Detect which cell encompasses the target text, then output its (x, y) center coordinate. 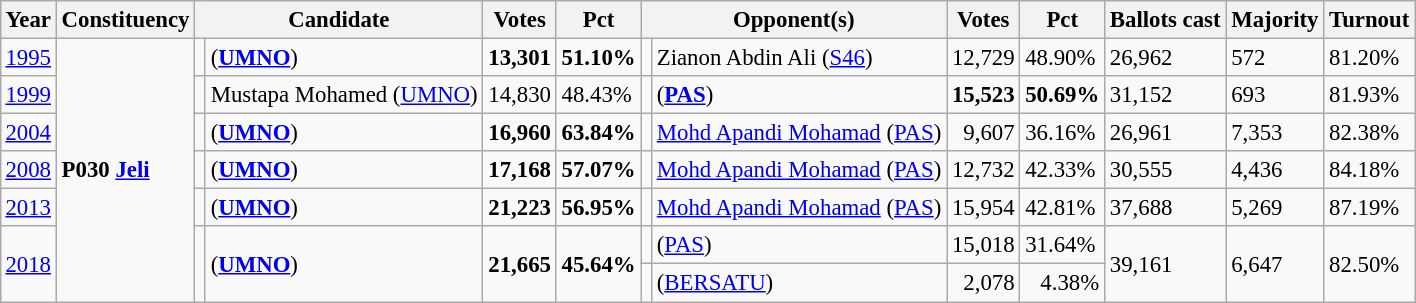
15,523 (984, 95)
6,647 (1275, 264)
1999 (28, 95)
36.16% (1062, 133)
12,732 (984, 170)
48.90% (1062, 57)
42.33% (1062, 170)
37,688 (1166, 208)
81.93% (1370, 95)
81.20% (1370, 57)
(BERSATU) (798, 283)
56.95% (598, 208)
Majority (1275, 20)
17,168 (520, 170)
42.81% (1062, 208)
13,301 (520, 57)
P030 Jeli (125, 170)
16,960 (520, 133)
2008 (28, 170)
21,665 (520, 264)
51.10% (598, 57)
31,152 (1166, 95)
50.69% (1062, 95)
5,269 (1275, 208)
Ballots cast (1166, 20)
4.38% (1062, 283)
Turnout (1370, 20)
693 (1275, 95)
2,078 (984, 283)
2018 (28, 264)
2013 (28, 208)
15,954 (984, 208)
31.64% (1062, 245)
26,962 (1166, 57)
12,729 (984, 57)
30,555 (1166, 170)
82.50% (1370, 264)
1995 (28, 57)
7,353 (1275, 133)
82.38% (1370, 133)
63.84% (598, 133)
57.07% (598, 170)
4,436 (1275, 170)
Candidate (339, 20)
26,961 (1166, 133)
84.18% (1370, 170)
87.19% (1370, 208)
15,018 (984, 245)
572 (1275, 57)
39,161 (1166, 264)
Year (28, 20)
Zianon Abdin Ali (S46) (798, 57)
Mustapa Mohamed (UMNO) (344, 95)
21,223 (520, 208)
Constituency (125, 20)
48.43% (598, 95)
2004 (28, 133)
14,830 (520, 95)
Opponent(s) (794, 20)
45.64% (598, 264)
9,607 (984, 133)
